Locate the cell with the specified text and output its (X, Y) center coordinate. 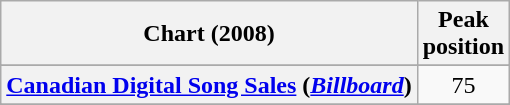
Chart (2008) (209, 34)
Peakposition (463, 34)
75 (463, 85)
Canadian Digital Song Sales (Billboard) (209, 85)
